Capture the cell that displays the provided text and extract its (x, y) central coordinate. 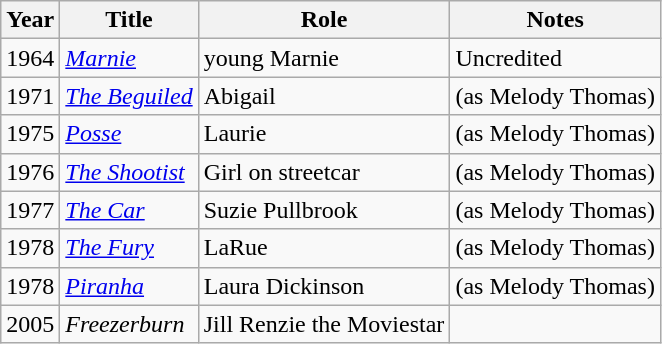
The Car (129, 210)
Suzie Pullbrook (324, 210)
1971 (30, 96)
Freezerburn (129, 324)
Title (129, 20)
Abigail (324, 96)
2005 (30, 324)
Role (324, 20)
young Marnie (324, 58)
1964 (30, 58)
Laurie (324, 134)
Laura Dickinson (324, 286)
Jill Renzie the Moviestar (324, 324)
1976 (30, 172)
Piranha (129, 286)
Uncredited (556, 58)
LaRue (324, 248)
Posse (129, 134)
Marnie (129, 58)
1975 (30, 134)
1977 (30, 210)
Girl on streetcar (324, 172)
Notes (556, 20)
The Fury (129, 248)
Year (30, 20)
The Beguiled (129, 96)
The Shootist (129, 172)
